Pinpoint the cell where the given text exists, returning its (x, y) midpoint coordinate. 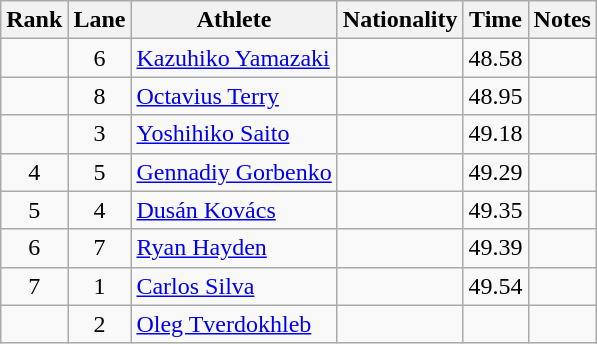
Athlete (234, 20)
Carlos Silva (234, 286)
48.95 (496, 96)
49.54 (496, 286)
8 (100, 96)
Octavius Terry (234, 96)
Oleg Tverdokhleb (234, 324)
Lane (100, 20)
Time (496, 20)
49.39 (496, 248)
Kazuhiko Yamazaki (234, 58)
49.35 (496, 210)
Yoshihiko Saito (234, 134)
Dusán Kovács (234, 210)
1 (100, 286)
49.29 (496, 172)
Ryan Hayden (234, 248)
Gennadiy Gorbenko (234, 172)
3 (100, 134)
Rank (34, 20)
48.58 (496, 58)
49.18 (496, 134)
Notes (562, 20)
2 (100, 324)
Nationality (400, 20)
